Search for the cell housing the specified text and yield its (x, y) center coordinate. 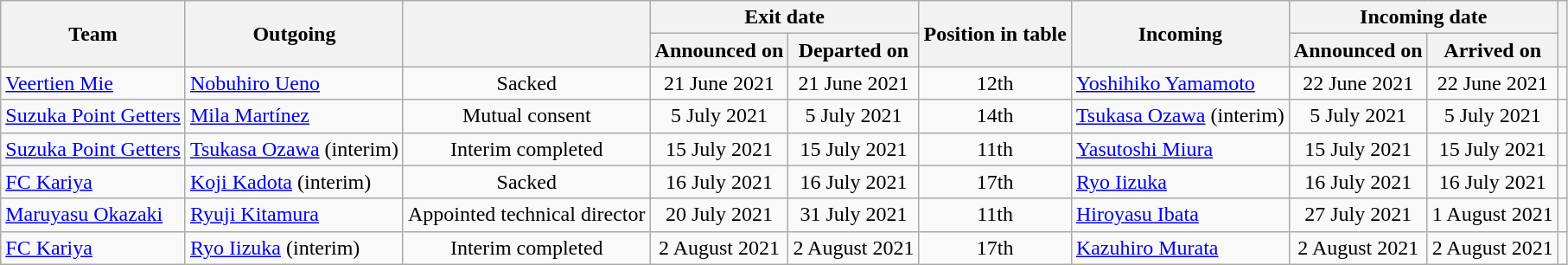
27 July 2021 (1358, 215)
Maruyasu Okazaki (93, 215)
Yoshihiko Yamamoto (1180, 83)
Mutual consent (526, 116)
Exit date (785, 17)
31 July 2021 (854, 215)
Mila Martínez (294, 116)
Veertien Mie (93, 83)
Team (93, 34)
Incoming (1180, 34)
12th (995, 83)
14th (995, 116)
Incoming date (1423, 17)
Hiroyasu Ibata (1180, 215)
Arrived on (1492, 50)
1 August 2021 (1492, 215)
Ryuji Kitamura (294, 215)
Koji Kadota (interim) (294, 182)
Appointed technical director (526, 215)
20 July 2021 (719, 215)
Position in table (995, 34)
Nobuhiro Ueno (294, 83)
Outgoing (294, 34)
Departed on (854, 50)
Ryo Iizuka (1180, 182)
Yasutoshi Miura (1180, 149)
Kazuhiro Murata (1180, 248)
Ryo Iizuka (interim) (294, 248)
